Search for the cell housing the specified text and yield its (x, y) center coordinate. 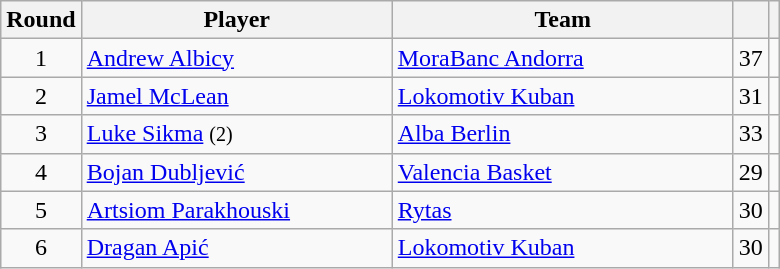
Alba Berlin (562, 134)
37 (750, 58)
Andrew Albicy (236, 58)
3 (41, 134)
Valencia Basket (562, 172)
Bojan Dubljević (236, 172)
Jamel McLean (236, 96)
Artsiom Parakhouski (236, 210)
Rytas (562, 210)
1 (41, 58)
33 (750, 134)
6 (41, 248)
4 (41, 172)
29 (750, 172)
Round (41, 20)
Team (562, 20)
2 (41, 96)
Player (236, 20)
Dragan Apić (236, 248)
31 (750, 96)
5 (41, 210)
MoraBanc Andorra (562, 58)
Luke Sikma (2) (236, 134)
